Pinpoint the cell where the given text exists, returning its (X, Y) midpoint coordinate. 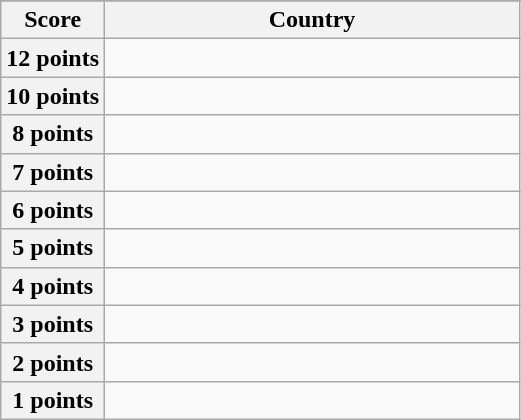
6 points (53, 210)
4 points (53, 286)
1 points (53, 400)
5 points (53, 248)
Country (312, 20)
10 points (53, 96)
12 points (53, 58)
2 points (53, 362)
Score (53, 20)
7 points (53, 172)
8 points (53, 134)
3 points (53, 324)
